Determine the (x, y) coordinate at the center of the cell enclosing the given text.  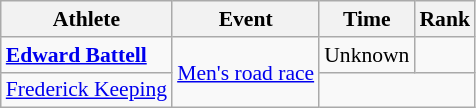
Event (246, 19)
Rank (444, 19)
Unknown (366, 55)
Edward Battell (86, 55)
Time (366, 19)
Frederick Keeping (86, 90)
Athlete (86, 19)
Men's road race (246, 72)
